Return the [X, Y] coordinate for the center point of the cell that contains the specified text.  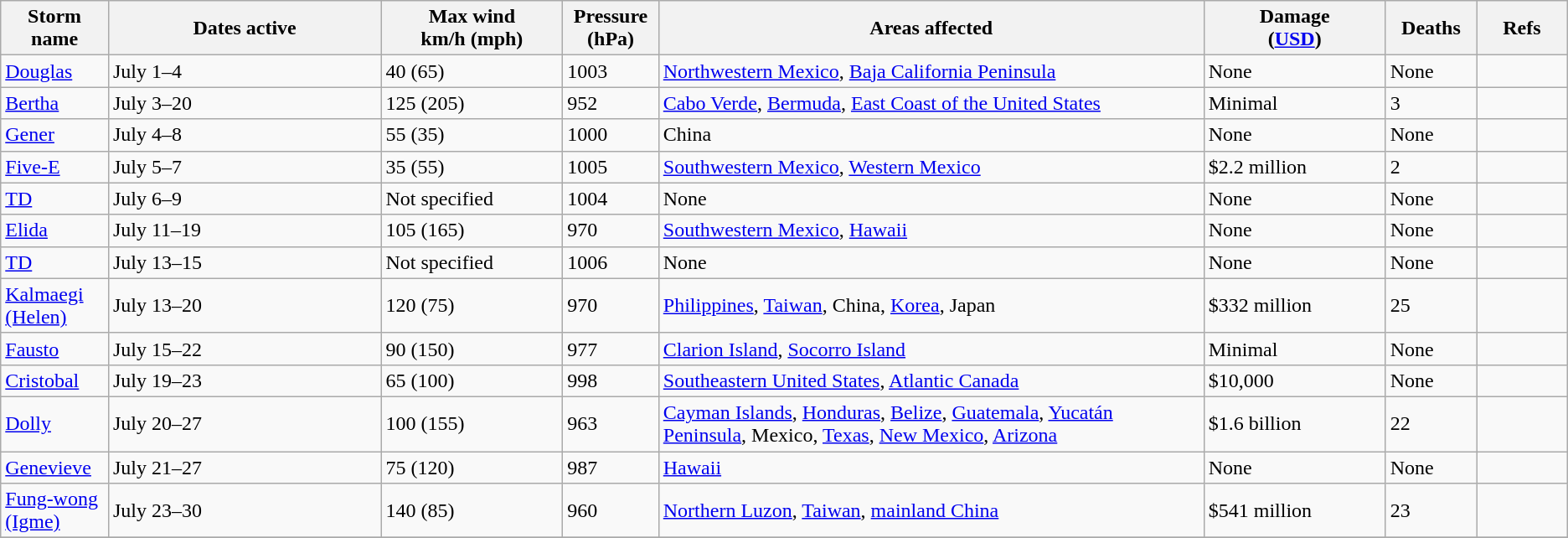
Northern Luzon, Taiwan, mainland China [931, 511]
Southwestern Mexico, Western Mexico [931, 167]
1000 [611, 135]
Fausto [55, 349]
Cabo Verde, Bermuda, East Coast of the United States [931, 103]
Dolly [55, 424]
23 [1431, 511]
July 23–30 [245, 511]
Philippines, Taiwan, China, Korea, Japan [931, 305]
Hawaii [931, 467]
Bertha [55, 103]
Refs [1523, 28]
Cristobal [55, 380]
2 [1431, 167]
July 13–20 [245, 305]
977 [611, 349]
Genevieve [55, 467]
July 4–8 [245, 135]
Areas affected [931, 28]
$541 million [1295, 511]
July 11–19 [245, 230]
987 [611, 467]
Pressure(hPa) [611, 28]
998 [611, 380]
Max windkm/h (mph) [472, 28]
Storm name [55, 28]
July 5–7 [245, 167]
$1.6 billion [1295, 424]
75 (120) [472, 467]
Clarion Island, Socorro Island [931, 349]
120 (75) [472, 305]
55 (35) [472, 135]
105 (165) [472, 230]
Kalmaegi (Helen) [55, 305]
40 (65) [472, 71]
Northwestern Mexico, Baja California Peninsula [931, 71]
Southwestern Mexico, Hawaii [931, 230]
125 (205) [472, 103]
25 [1431, 305]
140 (85) [472, 511]
$332 million [1295, 305]
Cayman Islands, Honduras, Belize, Guatemala, Yucatán Peninsula, Mexico, Texas, New Mexico, Arizona [931, 424]
963 [611, 424]
July 3–20 [245, 103]
July 1–4 [245, 71]
July 6–9 [245, 199]
3 [1431, 103]
65 (100) [472, 380]
July 20–27 [245, 424]
1003 [611, 71]
Dates active [245, 28]
960 [611, 511]
July 21–27 [245, 467]
Deaths [1431, 28]
Southeastern United States, Atlantic Canada [931, 380]
35 (55) [472, 167]
July 19–23 [245, 380]
1004 [611, 199]
Five-E [55, 167]
1005 [611, 167]
Douglas [55, 71]
$10,000 [1295, 380]
952 [611, 103]
90 (150) [472, 349]
Elida [55, 230]
22 [1431, 424]
100 (155) [472, 424]
$2.2 million [1295, 167]
1006 [611, 262]
Fung-wong (Igme) [55, 511]
July 13–15 [245, 262]
China [931, 135]
July 15–22 [245, 349]
Damage(USD) [1295, 28]
Gener [55, 135]
